Provide the (X, Y) coordinate of the cell's center where the given text is located.  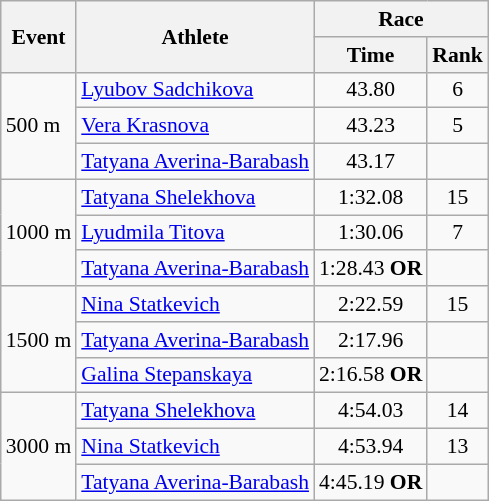
4:45.19 OR (370, 482)
1500 m (38, 340)
5 (458, 126)
1:30.06 (370, 233)
2:22.59 (370, 304)
43.80 (370, 90)
4:53.94 (370, 447)
1:32.08 (370, 197)
2:16.58 OR (370, 375)
Galina Stepanskaya (195, 375)
Rank (458, 55)
7 (458, 233)
Vera Krasnova (195, 126)
43.23 (370, 126)
6 (458, 90)
Time (370, 55)
14 (458, 411)
4:54.03 (370, 411)
43.17 (370, 162)
Lyudmila Titova (195, 233)
Event (38, 36)
13 (458, 447)
Lyubov Sadchikova (195, 90)
1:28.43 OR (370, 269)
2:17.96 (370, 340)
500 m (38, 126)
1000 m (38, 232)
3000 m (38, 446)
Race (401, 19)
Athlete (195, 36)
